Provide the [X, Y] coordinate of the cell's center where the given text is located.  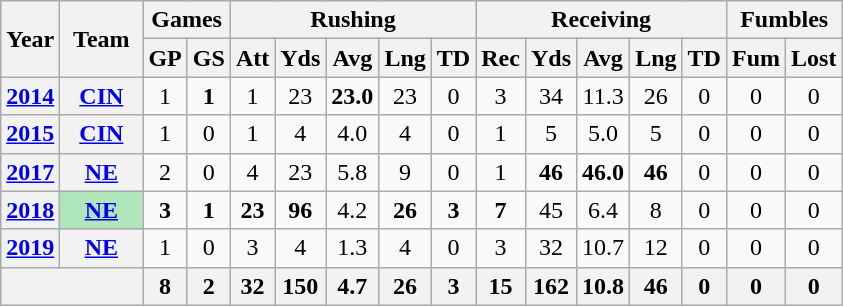
4.7 [352, 286]
23.0 [352, 96]
6.4 [604, 210]
96 [300, 210]
46.0 [604, 172]
162 [550, 286]
Rec [501, 58]
34 [550, 96]
10.8 [604, 286]
Att [252, 58]
4.0 [352, 134]
Rushing [352, 20]
2019 [30, 248]
Fum [756, 58]
5.0 [604, 134]
GS [208, 58]
GP [165, 58]
11.3 [604, 96]
2015 [30, 134]
Year [30, 39]
15 [501, 286]
9 [405, 172]
Fumbles [784, 20]
Team [102, 39]
2014 [30, 96]
12 [656, 248]
1.3 [352, 248]
7 [501, 210]
150 [300, 286]
5.8 [352, 172]
45 [550, 210]
4.2 [352, 210]
Games [186, 20]
2017 [30, 172]
10.7 [604, 248]
Lost [814, 58]
2018 [30, 210]
Receiving [602, 20]
